Return the (X, Y) coordinate for the center point of the cell that contains the specified text.  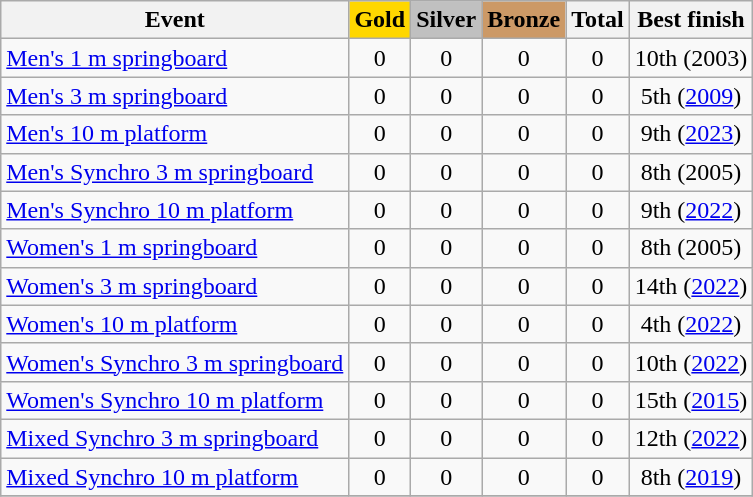
Women's 10 m platform (175, 324)
9th (2022) (691, 210)
Women's Synchro 3 m springboard (175, 362)
Men's 10 m platform (175, 134)
Women's Synchro 10 m platform (175, 400)
Best finish (691, 20)
Mixed Synchro 3 m springboard (175, 438)
Men's Synchro 3 m springboard (175, 172)
Bronze (524, 20)
Gold (380, 20)
Men's 3 m springboard (175, 96)
12th (2022) (691, 438)
Men's Synchro 10 m platform (175, 210)
8th (2019) (691, 477)
Event (175, 20)
Women's 1 m springboard (175, 248)
Women's 3 m springboard (175, 286)
15th (2015) (691, 400)
Silver (446, 20)
10th (2022) (691, 362)
14th (2022) (691, 286)
9th (2023) (691, 134)
Mixed Synchro 10 m platform (175, 477)
4th (2022) (691, 324)
Total (598, 20)
10th (2003) (691, 58)
5th (2009) (691, 96)
Men's 1 m springboard (175, 58)
